Detect which cell encompasses the target text, then output its [X, Y] center coordinate. 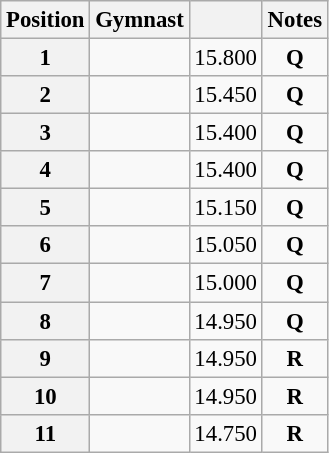
15.450 [226, 95]
3 [46, 133]
15.800 [226, 58]
4 [46, 170]
15.000 [226, 283]
7 [46, 283]
8 [46, 321]
11 [46, 433]
6 [46, 245]
15.150 [226, 208]
5 [46, 208]
14.750 [226, 433]
9 [46, 358]
Gymnast [140, 20]
Position [46, 20]
2 [46, 95]
Notes [294, 20]
10 [46, 396]
1 [46, 58]
15.050 [226, 245]
